Output the [x, y] coordinate of the center of the cell containing the given text.  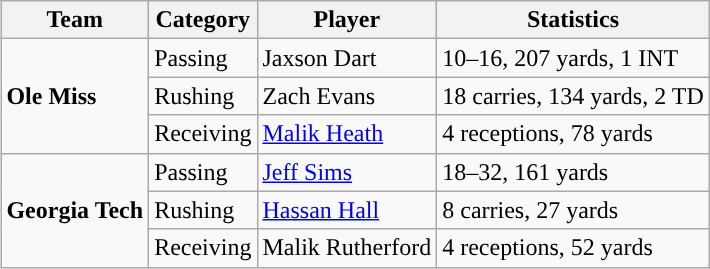
Jeff Sims [347, 172]
18–32, 161 yards [574, 172]
4 receptions, 78 yards [574, 134]
Statistics [574, 20]
Player [347, 20]
Georgia Tech [75, 210]
Category [203, 20]
10–16, 207 yards, 1 INT [574, 58]
Jaxson Dart [347, 58]
Ole Miss [75, 96]
Malik Rutherford [347, 248]
Hassan Hall [347, 210]
18 carries, 134 yards, 2 TD [574, 96]
4 receptions, 52 yards [574, 248]
Team [75, 20]
Zach Evans [347, 96]
Malik Heath [347, 134]
8 carries, 27 yards [574, 210]
